Determine the (X, Y) coordinate at the center of the cell enclosing the given text.  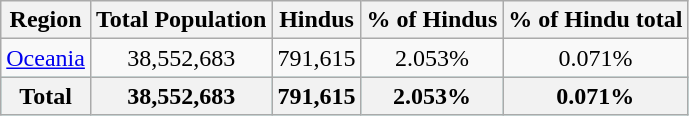
% of Hindu total (596, 20)
Total (46, 96)
Hindus (316, 20)
Oceania (46, 58)
Total Population (181, 20)
% of Hindus (432, 20)
Region (46, 20)
